Search for the cell housing the specified text and yield its [X, Y] center coordinate. 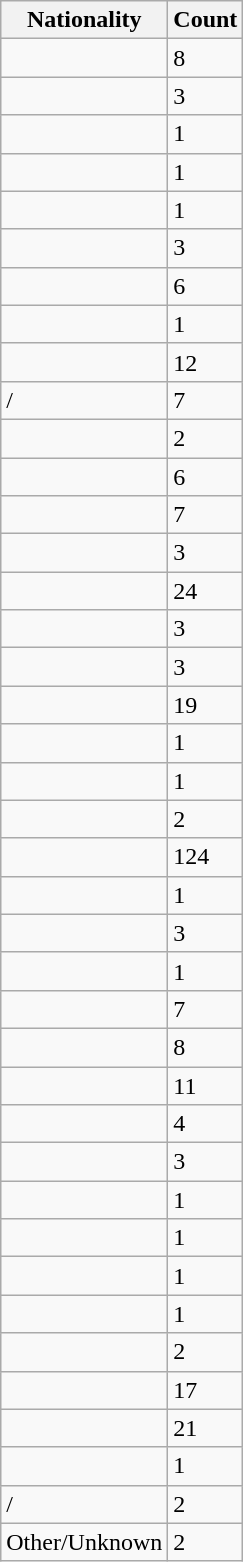
24 [206, 591]
Count [206, 20]
11 [206, 1085]
Nationality [84, 20]
19 [206, 705]
4 [206, 1124]
Other/Unknown [84, 1542]
17 [206, 1390]
21 [206, 1428]
12 [206, 362]
124 [206, 857]
